From the cell containing the given text, extract its center point as (X, Y) coordinate. 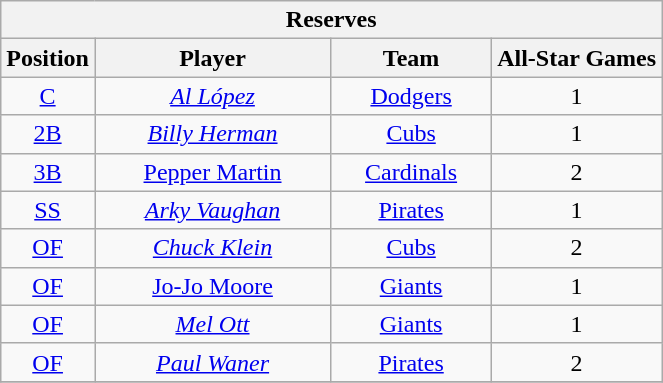
SS (48, 210)
Team (412, 58)
All-Star Games (577, 58)
Position (48, 58)
2B (48, 134)
Al López (212, 96)
Billy Herman (212, 134)
C (48, 96)
Paul Waner (212, 362)
Mel Ott (212, 324)
Player (212, 58)
Chuck Klein (212, 248)
Pepper Martin (212, 172)
Cardinals (412, 172)
3B (48, 172)
Dodgers (412, 96)
Reserves (332, 20)
Arky Vaughan (212, 210)
Jo-Jo Moore (212, 286)
